Detect which cell encompasses the target text, then output its [x, y] center coordinate. 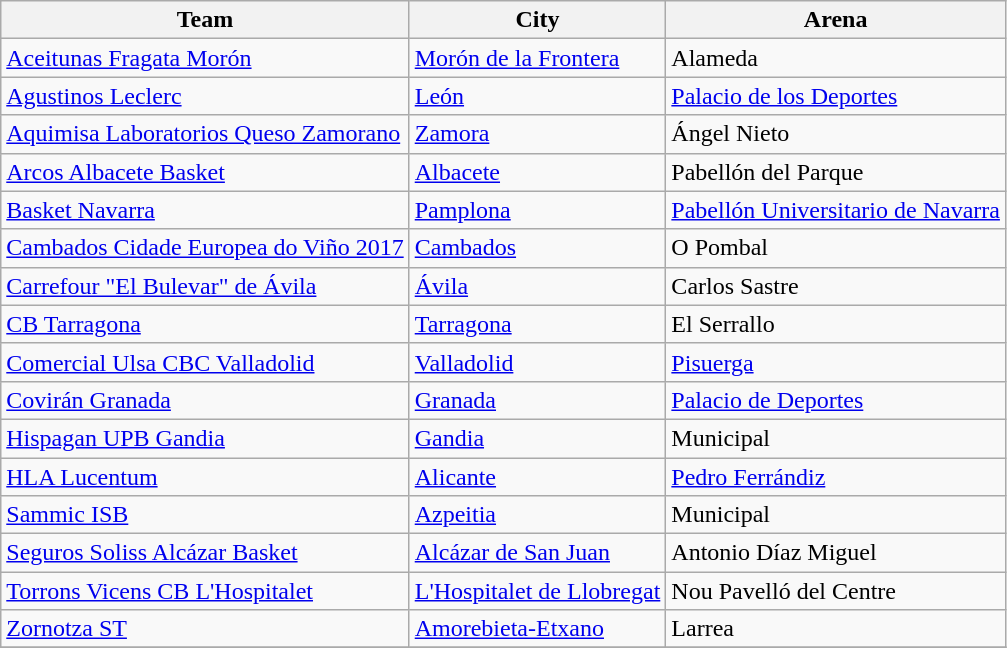
CB Tarragona [205, 324]
Cambados Cidade Europea do Viño 2017 [205, 248]
Sammic ISB [205, 515]
Cambados [538, 248]
Torrons Vicens CB L'Hospitalet [205, 591]
Alicante [538, 477]
L'Hospitalet de Llobregat [538, 591]
Carrefour "El Bulevar" de Ávila [205, 286]
Pamplona [538, 210]
El Serrallo [836, 324]
Pedro Ferrándiz [836, 477]
Granada [538, 400]
O Pombal [836, 248]
HLA Lucentum [205, 477]
Aceitunas Fragata Morón [205, 58]
Antonio Díaz Miguel [836, 553]
Palacio de Deportes [836, 400]
Morón de la Frontera [538, 58]
Larrea [836, 629]
Aquimisa Laboratorios Queso Zamorano [205, 134]
Pabellón del Parque [836, 172]
Alcázar de San Juan [538, 553]
Seguros Soliss Alcázar Basket [205, 553]
Hispagan UPB Gandia [205, 438]
Gandia [538, 438]
Arena [836, 20]
City [538, 20]
Ávila [538, 286]
Ángel Nieto [836, 134]
Covirán Granada [205, 400]
Basket Navarra [205, 210]
Alameda [836, 58]
Nou Pavelló del Centre [836, 591]
Valladolid [538, 362]
Albacete [538, 172]
Zamora [538, 134]
Palacio de los Deportes [836, 96]
Azpeitia [538, 515]
Amorebieta-Etxano [538, 629]
Team [205, 20]
Arcos Albacete Basket [205, 172]
Agustinos Leclerc [205, 96]
Tarragona [538, 324]
Pisuerga [836, 362]
León [538, 96]
Zornotza ST [205, 629]
Pabellón Universitario de Navarra [836, 210]
Carlos Sastre [836, 286]
Comercial Ulsa CBC Valladolid [205, 362]
